Identify which cell holds the provided text, then report its (X, Y) central coordinate. 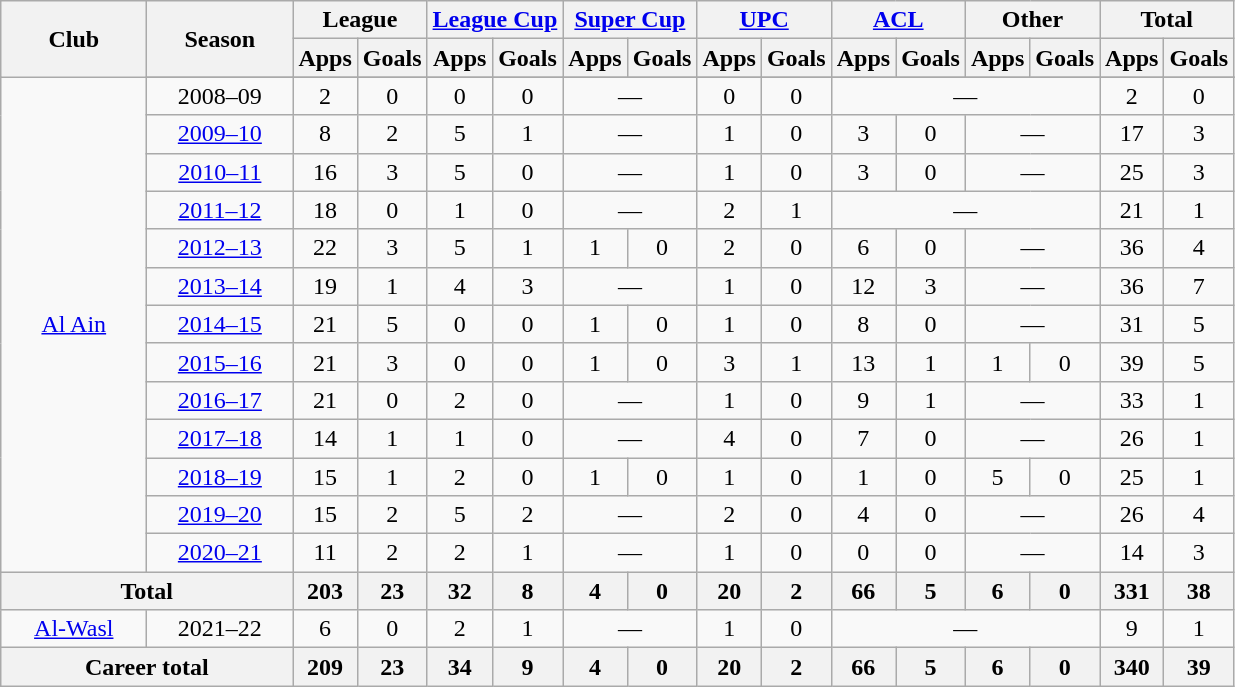
33 (1132, 400)
Career total (147, 667)
2010–11 (220, 172)
12 (863, 286)
2011–12 (220, 210)
17 (1132, 134)
League (360, 20)
34 (460, 667)
Super Cup (630, 20)
Other (1032, 20)
Season (220, 39)
19 (325, 286)
31 (1132, 324)
13 (863, 362)
209 (325, 667)
2017–18 (220, 438)
ACL (898, 20)
2021–22 (220, 629)
League Cup (495, 20)
2013–14 (220, 286)
Club (74, 39)
2009–10 (220, 134)
2012–13 (220, 248)
2018–19 (220, 477)
32 (460, 591)
16 (325, 172)
203 (325, 591)
2020–21 (220, 553)
331 (1132, 591)
UPC (764, 20)
Al Ain (74, 324)
18 (325, 210)
340 (1132, 667)
2016–17 (220, 400)
2008–09 (220, 96)
11 (325, 553)
2019–20 (220, 515)
38 (1199, 591)
22 (325, 248)
2014–15 (220, 324)
Al-Wasl (74, 629)
2015–16 (220, 362)
